Detect which cell encompasses the target text, then output its (x, y) center coordinate. 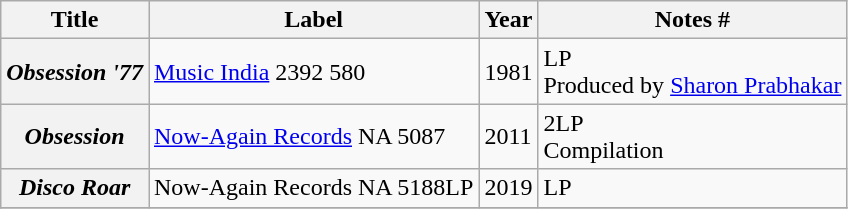
1981 (508, 72)
LP (692, 188)
Title (75, 20)
Music India 2392 580 (313, 72)
Disco Roar (75, 188)
2011 (508, 136)
Obsession '77 (75, 72)
Label (313, 20)
Obsession (75, 136)
Now-Again Records NA 5188LP (313, 188)
Year (508, 20)
2019 (508, 188)
Now-Again Records NA 5087 (313, 136)
Notes # (692, 20)
LPProduced by Sharon Prabhakar (692, 72)
2LPCompilation (692, 136)
